Return the [X, Y] coordinate for the center point of the cell that contains the specified text.  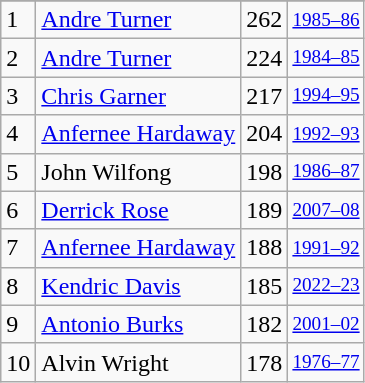
1991–92 [326, 248]
8 [18, 286]
7 [18, 248]
Kendric Davis [138, 286]
262 [264, 20]
9 [18, 324]
1 [18, 20]
2007–08 [326, 210]
Antonio Burks [138, 324]
3 [18, 96]
1976–77 [326, 362]
4 [18, 134]
Derrick Rose [138, 210]
2 [18, 58]
217 [264, 96]
1992–93 [326, 134]
Alvin Wright [138, 362]
10 [18, 362]
204 [264, 134]
188 [264, 248]
John Wilfong [138, 172]
224 [264, 58]
2022–23 [326, 286]
182 [264, 324]
1985–86 [326, 20]
1986–87 [326, 172]
2001–02 [326, 324]
6 [18, 210]
1984–85 [326, 58]
198 [264, 172]
185 [264, 286]
1994–95 [326, 96]
178 [264, 362]
5 [18, 172]
Chris Garner [138, 96]
189 [264, 210]
